Return [x, y] of the center of cell containing provided text 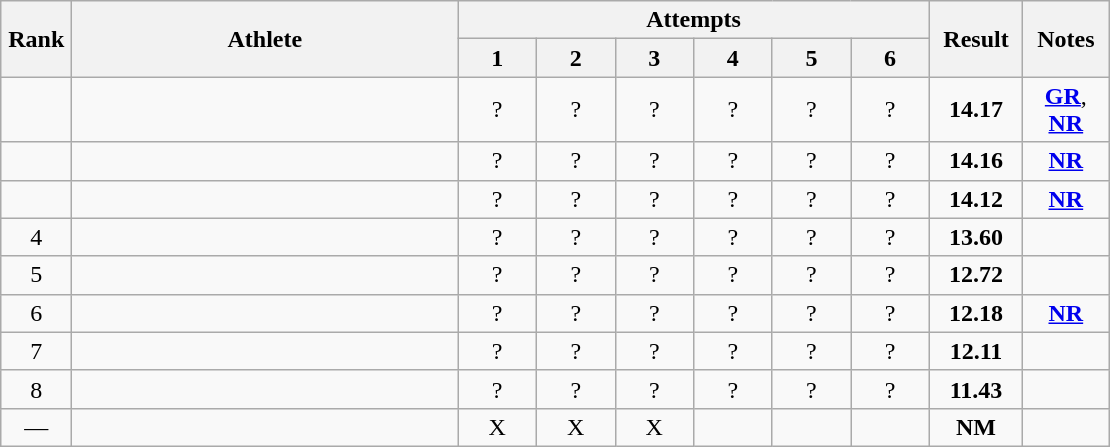
13.60 [976, 237]
— [36, 427]
Result [976, 39]
11.43 [976, 389]
12.18 [976, 313]
14.12 [976, 199]
Attempts [694, 20]
Athlete [265, 39]
Notes [1066, 39]
GR, NR [1066, 110]
8 [36, 389]
NM [976, 427]
14.17 [976, 110]
3 [654, 58]
2 [576, 58]
Rank [36, 39]
7 [36, 351]
12.11 [976, 351]
1 [498, 58]
14.16 [976, 161]
12.72 [976, 275]
